Identify which cell holds the provided text, then report its [x, y] central coordinate. 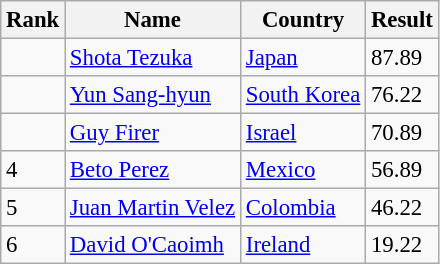
Beto Perez [153, 170]
87.89 [402, 58]
David O'Caoimh [153, 245]
Mexico [302, 170]
Rank [33, 20]
5 [33, 208]
46.22 [402, 208]
South Korea [302, 95]
Shota Tezuka [153, 58]
Guy Firer [153, 133]
Yun Sang-hyun [153, 95]
Israel [302, 133]
Japan [302, 58]
Result [402, 20]
Name [153, 20]
Country [302, 20]
76.22 [402, 95]
4 [33, 170]
Colombia [302, 208]
Ireland [302, 245]
70.89 [402, 133]
19.22 [402, 245]
6 [33, 245]
Juan Martin Velez [153, 208]
56.89 [402, 170]
